Return (X, Y) of the center of cell containing provided text 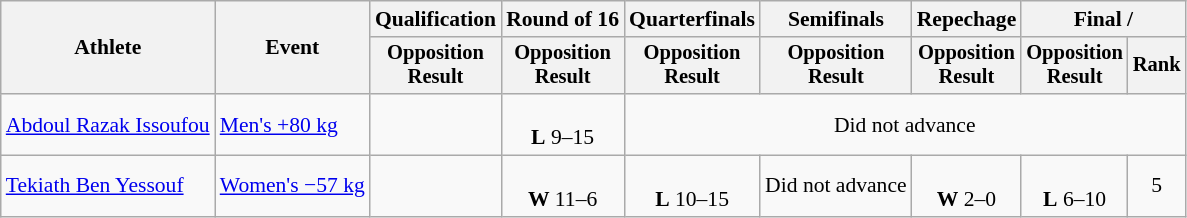
Round of 16 (562, 19)
Quarterfinals (692, 19)
Abdoul Razak Issoufou (108, 124)
Tekiath Ben Yessouf (108, 186)
Qualification (436, 19)
Final / (1103, 19)
Event (292, 48)
L 6–10 (1074, 186)
Athlete (108, 48)
L 9–15 (562, 124)
L 10–15 (692, 186)
Rank (1157, 66)
W 2–0 (967, 186)
Repechage (967, 19)
5 (1157, 186)
Women's −57 kg (292, 186)
Men's +80 kg (292, 124)
Semifinals (836, 19)
W 11–6 (562, 186)
